Detect which cell encompasses the target text, then output its [X, Y] center coordinate. 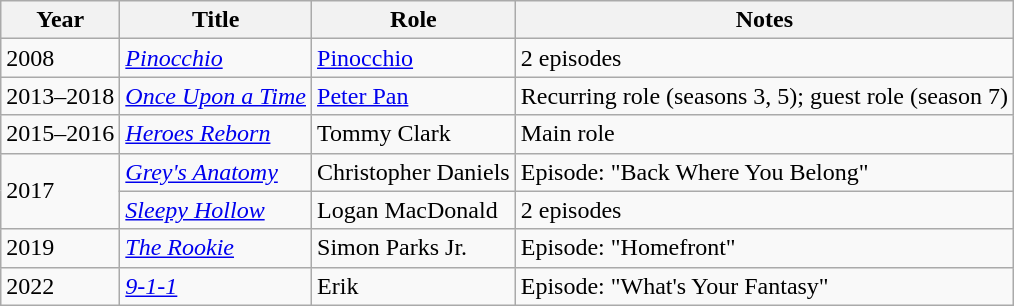
Heroes Reborn [216, 134]
The Rookie [216, 248]
Erik [414, 286]
Peter Pan [414, 96]
Once Upon a Time [216, 96]
2019 [60, 248]
Title [216, 20]
Episode: "Back Where You Belong" [764, 172]
Recurring role (seasons 3, 5); guest role (season 7) [764, 96]
Logan MacDonald [414, 210]
2013–2018 [60, 96]
Grey's Anatomy [216, 172]
Year [60, 20]
Christopher Daniels [414, 172]
2022 [60, 286]
Episode: "Homefront" [764, 248]
Main role [764, 134]
2008 [60, 58]
Simon Parks Jr. [414, 248]
9-1-1 [216, 286]
Episode: "What's Your Fantasy" [764, 286]
2015–2016 [60, 134]
2017 [60, 191]
Tommy Clark [414, 134]
Sleepy Hollow [216, 210]
Notes [764, 20]
Role [414, 20]
